Find where the given text appears and provide that cell's center as [x, y] coordinate. 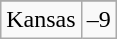
Kansas [41, 20]
–9 [98, 20]
